For the text-containing cell, return its midpoint in [x, y] coordinate format. 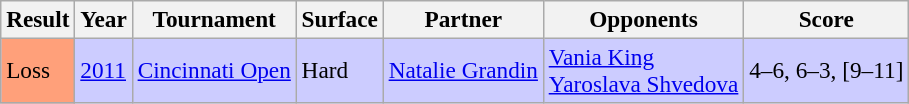
Hard [340, 70]
Opponents [643, 19]
Loss [38, 70]
Score [826, 19]
Partner [463, 19]
Result [38, 19]
Year [104, 19]
Cincinnati Open [214, 70]
Tournament [214, 19]
Natalie Grandin [463, 70]
2011 [104, 70]
4–6, 6–3, [9–11] [826, 70]
Surface [340, 19]
Vania King Yaroslava Shvedova [643, 70]
